Return (X, Y) of the center of cell containing provided text 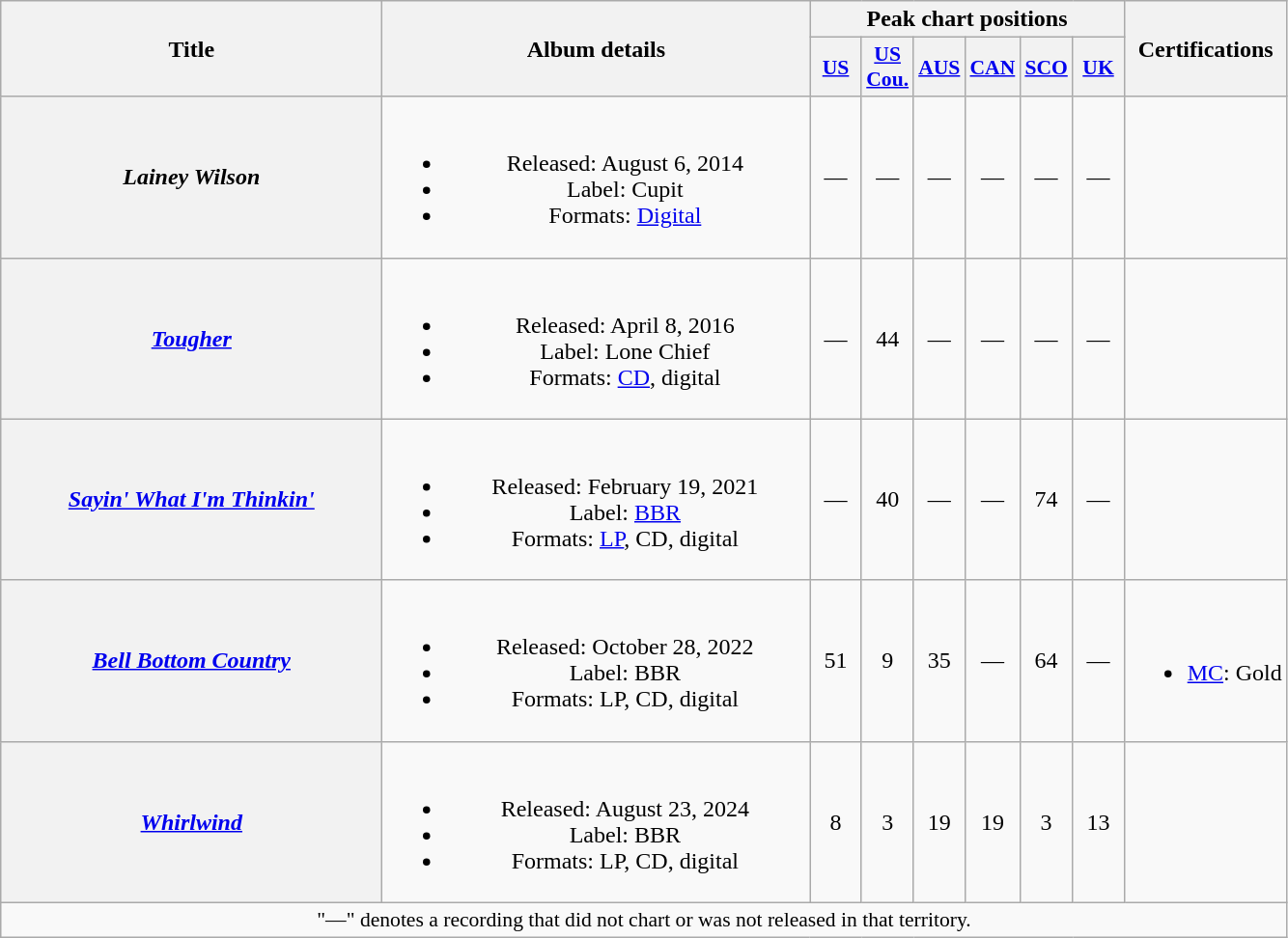
"—" denotes a recording that did not chart or was not released in that territory. (645, 920)
Released: October 28, 2022Label: BBRFormats: LP, CD, digital (597, 660)
Lainey Wilson (191, 178)
Released: August 6, 2014Label: CupitFormats: Digital (597, 178)
Tougher (191, 338)
SCO (1047, 68)
74 (1047, 500)
64 (1047, 660)
Whirlwind (191, 822)
Sayin' What I'm Thinkin' (191, 500)
Peak chart positions (967, 19)
Title (191, 48)
Certifications (1205, 48)
51 (836, 660)
Bell Bottom Country (191, 660)
8 (836, 822)
Released: April 8, 2016Label: Lone ChiefFormats: CD, digital (597, 338)
35 (938, 660)
Album details (597, 48)
AUS (938, 68)
Released: February 19, 2021Label: BBRFormats: LP, CD, digital (597, 500)
44 (887, 338)
Released: August 23, 2024Label: BBRFormats: LP, CD, digital (597, 822)
CAN (993, 68)
US (836, 68)
UK (1099, 68)
13 (1099, 822)
9 (887, 660)
MC: Gold (1205, 660)
40 (887, 500)
USCou. (887, 68)
